Extract the [X, Y] coordinate from the center of the cell holding the provided text.  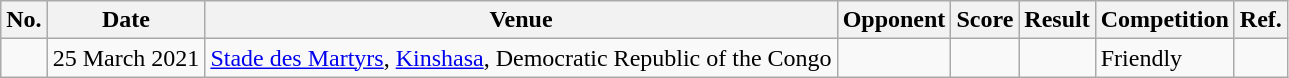
Competition [1164, 20]
No. [24, 20]
Result [1057, 20]
Friendly [1164, 58]
Score [985, 20]
Date [126, 20]
Venue [521, 20]
Stade des Martyrs, Kinshasa, Democratic Republic of the Congo [521, 58]
Opponent [894, 20]
Ref. [1260, 20]
25 March 2021 [126, 58]
